Scan for the cell matching the given text and deliver its (X, Y) coordinate at center. 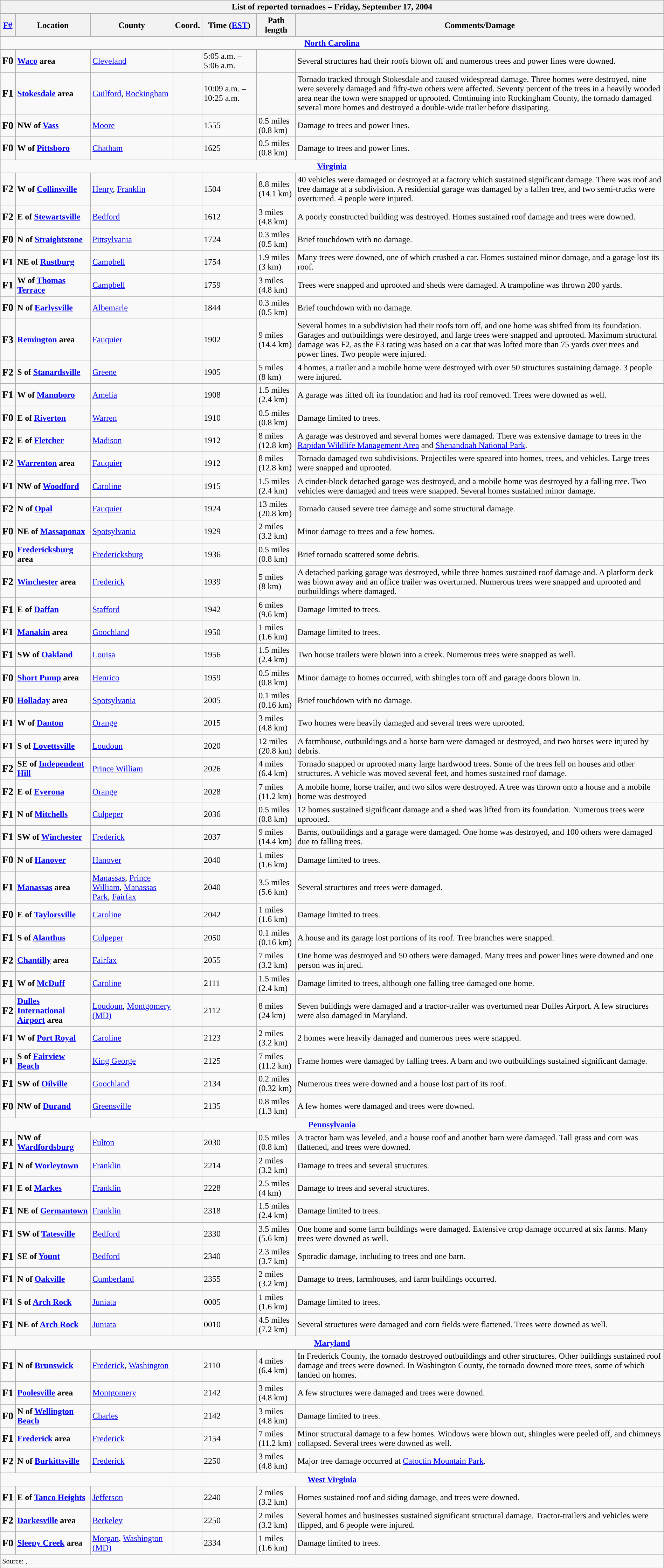
1612 (229, 216)
1929 (229, 531)
Major tree damage occurred at Catoctin Mountain Park. (480, 1462)
2005 (229, 701)
Damage limited to trees, although one falling tree damaged one home. (480, 983)
Cleveland (132, 61)
2330 (229, 1233)
W of Collinsville (53, 189)
N of Burkittsville (53, 1462)
Several structures were damaged and corn fields were flattened. Trees were downed as well. (480, 1324)
Maryland (332, 1343)
F# (8, 25)
Poolesville area (53, 1393)
E of Stewartsville (53, 216)
2050 (229, 937)
A mobile home, horse trailer, and two silos were destroyed. A tree was thrown onto a house and a mobile home was destroyed (480, 792)
Fairfax (132, 960)
Frame homes were damaged by falling trees. A barn and two outbuildings sustained significant damage. (480, 1060)
13 miles (20.8 km) (276, 509)
Frederick, Washington (132, 1365)
Pittsylvania (132, 239)
1956 (229, 654)
2154 (229, 1438)
2318 (229, 1211)
SW of Tatesville (53, 1233)
2037 (229, 837)
NW of Durand (53, 1107)
0010 (229, 1324)
Louisa (132, 654)
Waco area (53, 61)
W of Thomas Terrace (53, 285)
Manassas area (53, 887)
Greene (132, 372)
2123 (229, 1038)
Manassas, Prince William, Manassas Park, Fairfax (132, 887)
2111 (229, 983)
Jefferson (132, 1497)
2214 (229, 1165)
0.2 miles (0.32 km) (276, 1084)
E of Fletcher (53, 440)
N of Hanover (53, 860)
Albemarle (132, 308)
N of Brunswick (53, 1365)
W of McDuff (53, 983)
2036 (229, 814)
2340 (229, 1256)
Darkesville area (53, 1520)
Location (53, 25)
One home and some farm buildings were damaged. Extensive crop damage occurred at six farms. Many trees were downed as well. (480, 1233)
Loudoun, Montgomery (MD) (132, 1010)
Sleepy Creek area (53, 1543)
N of Straightstone (53, 239)
Prince William (132, 769)
Several structures had their roofs blown off and numerous trees and power lines were downed. (480, 61)
2.3 miles (3.7 km) (276, 1256)
NE of Massaponax (53, 531)
Berkeley (132, 1520)
2228 (229, 1188)
N of Earlysville (53, 308)
E of Taylorsville (53, 915)
Several homes and businesses sustained significant structural damage. Tractor-trailers and vehicles were flipped, and 6 people were injured. (480, 1520)
1924 (229, 509)
Guilford, Rockingham (132, 93)
Pennsylvania (332, 1125)
Morgan, Washington (MD) (132, 1543)
NE of Arch Rock (53, 1324)
A farmhouse, outbuildings and a horse barn were damaged or destroyed, and two horses were injured by debris. (480, 746)
1942 (229, 609)
W of Danton (53, 723)
8 miles (24 km) (276, 1010)
1724 (229, 239)
Fredericksburg area (53, 554)
5:05 a.m. – 5:06 a.m. (229, 61)
W of Port Royal (53, 1038)
S of Arch Rock (53, 1302)
Cumberland (132, 1279)
2020 (229, 746)
E of Tanco Heights (53, 1497)
NW of Woodford (53, 486)
2355 (229, 1279)
Fredericksburg (132, 554)
E of Riverton (53, 418)
Warren (132, 418)
2334 (229, 1543)
Comments/Damage (480, 25)
1902 (229, 340)
1910 (229, 418)
12 miles (20.8 km) (276, 746)
Short Pump area (53, 678)
A tractor barn was leveled, and a house roof and another barn were damaged. Tall grass and corn was flattened, and trees were downed. (480, 1142)
Hanover (132, 860)
0.8 miles (1.3 km) (276, 1107)
Homes sustained roof and siding damage, and trees were downed. (480, 1497)
NE of Rustburg (53, 262)
N of Oakville (53, 1279)
2135 (229, 1107)
1754 (229, 262)
0005 (229, 1302)
Trees were snapped and uprooted and sheds were damaged. A trampoline was thrown 200 yards. (480, 285)
Minor damage to trees and a few homes. (480, 531)
1759 (229, 285)
Stokesdale area (53, 93)
Charles (132, 1415)
Minor damage to homes occurred, with shingles torn off and garage doors blown in. (480, 678)
F3 (8, 340)
7 miles (3.2 km) (276, 960)
N of Wellington Beach (53, 1415)
Amelia (132, 395)
Many trees were downed, one of which crushed a car. Homes sustained minor damage, and a garage lost its roof. (480, 262)
Minor structural damage to a few homes. Windows were blown out, shingles were peeled off, and chimneys collapsed. Several trees were downed as well. (480, 1438)
Path length (276, 25)
6 miles (9.6 km) (276, 609)
Henry, Franklin (132, 189)
1905 (229, 372)
Brief tornado scattered some debris. (480, 554)
Manakin area (53, 632)
Greensville (132, 1107)
2240 (229, 1497)
List of reported tornadoes – Friday, September 17, 2004 (332, 7)
West Virginia (332, 1479)
SW of Oakland (53, 654)
2030 (229, 1142)
S of Stanardsville (53, 372)
2055 (229, 960)
A few structures were damaged and trees were downed. (480, 1393)
Time (EST) (229, 25)
4.5 miles (7.2 km) (276, 1324)
S of Fairview Beach (53, 1060)
1915 (229, 486)
SW of Oilville (53, 1084)
2042 (229, 915)
Tornado caused severe tree damage and some structural damage. (480, 509)
2134 (229, 1084)
W of Pittsboro (53, 148)
S of Lovettsville (53, 746)
Chatham (132, 148)
1959 (229, 678)
1.9 miles (3 km) (276, 262)
King George (132, 1060)
2125 (229, 1060)
E of Markes (53, 1188)
2 homes were heavily damaged and numerous trees were snapped. (480, 1038)
Tornado damaged two subdivisions. Projectiles were speared into homes, trees, and vehicles. Large trees were snapped and uprooted. (480, 463)
Henrico (132, 678)
N of Mitchells (53, 814)
Coord. (187, 25)
Loudoun (132, 746)
2028 (229, 792)
8.8 miles (14.1 km) (276, 189)
1844 (229, 308)
One home was destroyed and 50 others were damaged. Many trees and power lines were downed and one person was injured. (480, 960)
Moore (132, 125)
Warrenton area (53, 463)
Holladay area (53, 701)
E of Everona (53, 792)
Frederick area (53, 1438)
Two homes were heavily damaged and several trees were uprooted. (480, 723)
North Carolina (332, 43)
1504 (229, 189)
A house and its garage lost portions of its roof. Tree branches were snapped. (480, 937)
2015 (229, 723)
NW of Wardfordsburg (53, 1142)
1936 (229, 554)
N of Worleytown (53, 1165)
A garage was lifted off its foundation and had its roof removed. Trees were downed as well. (480, 395)
NE of Germantown (53, 1211)
A few homes were damaged and trees were downed. (480, 1107)
10:09 a.m. – 10:25 a.m. (229, 93)
Barns, outbuildings and a garage were damaged. One home was destroyed, and 100 others were damaged due to falling trees. (480, 837)
N of Opal (53, 509)
Sporadic damage, including to trees and one barn. (480, 1256)
SE of Independent Hill (53, 769)
2112 (229, 1010)
SE of Yount (53, 1256)
County (132, 25)
1555 (229, 125)
Stafford (132, 609)
2110 (229, 1365)
Damage to trees, farmhouses, and farm buildings occurred. (480, 1279)
E of Daffan (53, 609)
1625 (229, 148)
Two house trailers were blown into a creek. Numerous trees were snapped as well. (480, 654)
Seven buildings were damaged and a tractor-trailer was overturned near Dulles Airport. A few structures were also damaged in Maryland. (480, 1010)
SW of Winchester (53, 837)
1950 (229, 632)
Winchester area (53, 582)
Dulles International Airport area (53, 1010)
4 homes, a trailer and a mobile home were destroyed with over 50 structures sustaining damage. 3 people were injured. (480, 372)
Madison (132, 440)
Virginia (332, 166)
NW of Vass (53, 125)
Chantilly area (53, 960)
2026 (229, 769)
12 homes sustained significant damage and a shed was lifted from its foundation. Numerous trees were uprooted. (480, 814)
Several structures and trees were damaged. (480, 887)
A poorly constructed building was destroyed. Homes sustained roof damage and trees were downed. (480, 216)
Fulton (132, 1142)
Source: , (332, 1561)
1939 (229, 582)
Remington area (53, 340)
Numerous trees were downed and a house lost part of its roof. (480, 1084)
1908 (229, 395)
S of Alanthus (53, 937)
W of Mannboro (53, 395)
2.5 miles (4 km) (276, 1188)
Montgomery (132, 1393)
